Return the (X, Y) coordinate for the center point of the cell that contains the specified text.  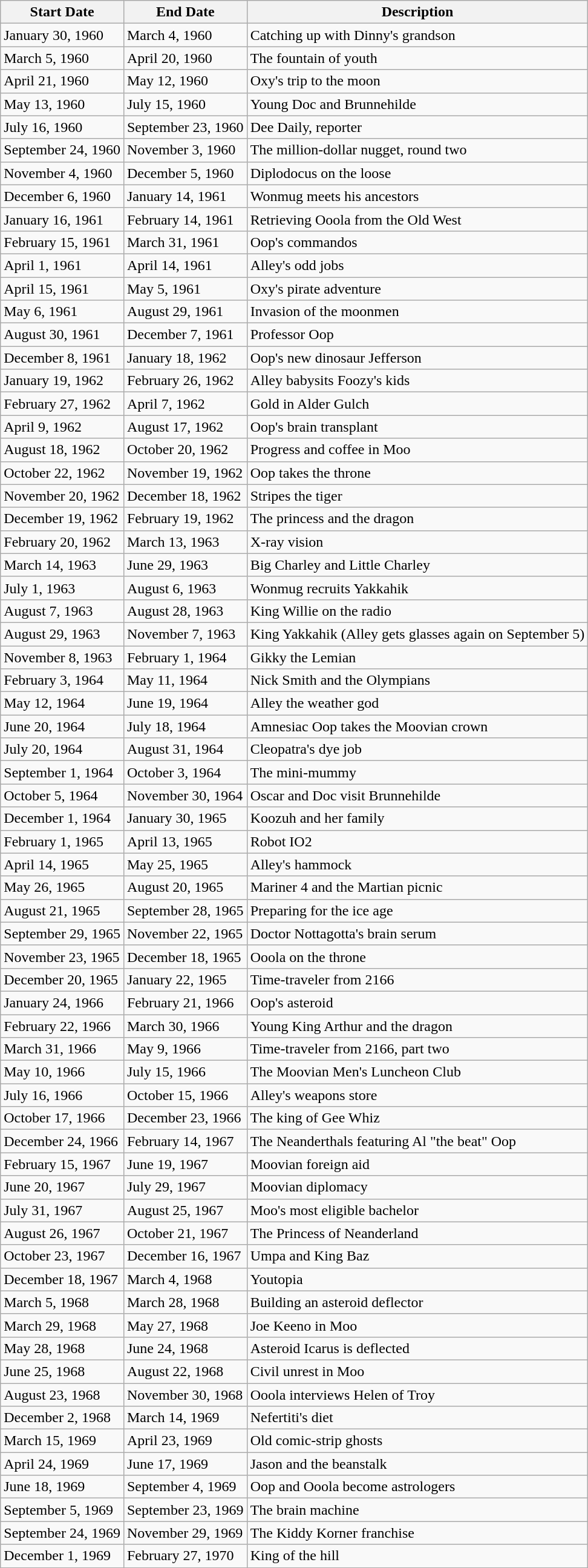
February 20, 1962 (62, 542)
July 20, 1964 (62, 749)
Robot IO2 (417, 842)
Gold in Alder Gulch (417, 404)
Gikky the Lemian (417, 657)
August 29, 1961 (185, 312)
December 5, 1960 (185, 173)
April 20, 1960 (185, 58)
December 19, 1962 (62, 519)
Start Date (62, 12)
August 17, 1962 (185, 427)
Oop's asteroid (417, 1003)
May 10, 1966 (62, 1072)
December 24, 1966 (62, 1141)
Diplodocus on the loose (417, 173)
March 5, 1960 (62, 58)
March 14, 1969 (185, 1418)
Doctor Nottagotta's brain serum (417, 934)
December 20, 1965 (62, 980)
May 12, 1964 (62, 703)
Amnesiac Oop takes the Moovian crown (417, 726)
October 23, 1967 (62, 1256)
June 25, 1968 (62, 1371)
May 26, 1965 (62, 888)
September 23, 1969 (185, 1510)
April 14, 1961 (185, 265)
February 21, 1966 (185, 1003)
Progress and coffee in Moo (417, 450)
January 24, 1966 (62, 1003)
March 5, 1968 (62, 1302)
March 31, 1966 (62, 1049)
The Princess of Neanderland (417, 1233)
January 18, 1962 (185, 358)
October 21, 1967 (185, 1233)
May 13, 1960 (62, 104)
March 13, 1963 (185, 542)
January 16, 1961 (62, 219)
April 7, 1962 (185, 404)
The brain machine (417, 1510)
Moo's most eligible bachelor (417, 1210)
May 9, 1966 (185, 1049)
The Neanderthals featuring Al "the beat" Oop (417, 1141)
May 25, 1965 (185, 865)
Jason and the beanstalk (417, 1464)
Ooola interviews Helen of Troy (417, 1394)
Wonmug recruits Yakkahik (417, 588)
Stripes the tiger (417, 496)
August 20, 1965 (185, 888)
December 1, 1969 (62, 1556)
April 24, 1969 (62, 1464)
August 7, 1963 (62, 611)
October 5, 1964 (62, 796)
May 11, 1964 (185, 680)
August 28, 1963 (185, 611)
Preparing for the ice age (417, 911)
Professor Oop (417, 335)
January 30, 1960 (62, 35)
Oop takes the throne (417, 473)
November 20, 1962 (62, 496)
March 15, 1969 (62, 1441)
Description (417, 12)
September 24, 1960 (62, 150)
December 18, 1965 (185, 957)
April 23, 1969 (185, 1441)
February 27, 1970 (185, 1556)
November 23, 1965 (62, 957)
August 25, 1967 (185, 1210)
February 14, 1967 (185, 1141)
Wonmug meets his ancestors (417, 196)
September 5, 1969 (62, 1510)
January 22, 1965 (185, 980)
July 15, 1966 (185, 1072)
The Moovian Men's Luncheon Club (417, 1072)
Invasion of the moonmen (417, 312)
November 30, 1964 (185, 796)
Alley's weapons store (417, 1095)
August 6, 1963 (185, 588)
October 22, 1962 (62, 473)
June 17, 1969 (185, 1464)
February 26, 1962 (185, 381)
December 1, 1964 (62, 819)
September 24, 1969 (62, 1533)
September 28, 1965 (185, 911)
The Kiddy Korner franchise (417, 1533)
Alley's hammock (417, 865)
August 31, 1964 (185, 749)
End Date (185, 12)
March 28, 1968 (185, 1302)
King Yakkahik (Alley gets glasses again on September 5) (417, 634)
July 1, 1963 (62, 588)
August 30, 1961 (62, 335)
July 31, 1967 (62, 1210)
December 23, 1966 (185, 1118)
April 21, 1960 (62, 81)
Building an asteroid deflector (417, 1302)
August 22, 1968 (185, 1371)
February 19, 1962 (185, 519)
Moovian diplomacy (417, 1187)
July 16, 1960 (62, 127)
February 15, 1961 (62, 242)
Oscar and Doc visit Brunnehilde (417, 796)
Joe Keeno in Moo (417, 1325)
September 1, 1964 (62, 772)
King Willie on the radio (417, 611)
November 7, 1963 (185, 634)
June 20, 1964 (62, 726)
June 29, 1963 (185, 565)
The mini-mummy (417, 772)
April 1, 1961 (62, 265)
Mariner 4 and the Martian picnic (417, 888)
January 14, 1961 (185, 196)
October 15, 1966 (185, 1095)
November 8, 1963 (62, 657)
July 16, 1966 (62, 1095)
December 16, 1967 (185, 1256)
Young King Arthur and the dragon (417, 1026)
February 14, 1961 (185, 219)
Nefertiti's diet (417, 1418)
November 22, 1965 (185, 934)
Time-traveler from 2166, part two (417, 1049)
August 21, 1965 (62, 911)
November 4, 1960 (62, 173)
December 8, 1961 (62, 358)
February 15, 1967 (62, 1164)
Oop and Ooola become astrologers (417, 1487)
The king of Gee Whiz (417, 1118)
The fountain of youth (417, 58)
February 22, 1966 (62, 1026)
Nick Smith and the Olympians (417, 680)
February 27, 1962 (62, 404)
Oop's brain transplant (417, 427)
Umpa and King Baz (417, 1256)
August 29, 1963 (62, 634)
Ooola on the throne (417, 957)
July 29, 1967 (185, 1187)
Old comic-strip ghosts (417, 1441)
Alley the weather god (417, 703)
July 15, 1960 (185, 104)
Koozuh and her family (417, 819)
December 6, 1960 (62, 196)
April 14, 1965 (62, 865)
May 27, 1968 (185, 1325)
June 19, 1967 (185, 1164)
March 4, 1968 (185, 1279)
June 18, 1969 (62, 1487)
Cleopatra's dye job (417, 749)
May 6, 1961 (62, 312)
December 7, 1961 (185, 335)
April 9, 1962 (62, 427)
November 19, 1962 (185, 473)
Oop's new dinosaur Jefferson (417, 358)
Dee Daily, reporter (417, 127)
The million-dollar nugget, round two (417, 150)
November 29, 1969 (185, 1533)
November 30, 1968 (185, 1394)
March 30, 1966 (185, 1026)
December 18, 1962 (185, 496)
June 24, 1968 (185, 1348)
December 2, 1968 (62, 1418)
March 31, 1961 (185, 242)
September 29, 1965 (62, 934)
Retrieving Ooola from the Old West (417, 219)
May 12, 1960 (185, 81)
Catching up with Dinny's grandson (417, 35)
February 1, 1965 (62, 842)
Time-traveler from 2166 (417, 980)
April 15, 1961 (62, 289)
January 19, 1962 (62, 381)
October 3, 1964 (185, 772)
March 14, 1963 (62, 565)
January 30, 1965 (185, 819)
August 23, 1968 (62, 1394)
King of the hill (417, 1556)
February 3, 1964 (62, 680)
February 1, 1964 (185, 657)
Young Doc and Brunnehilde (417, 104)
December 18, 1967 (62, 1279)
Moovian foreign aid (417, 1164)
August 26, 1967 (62, 1233)
Alley babysits Foozy's kids (417, 381)
August 18, 1962 (62, 450)
Oop's commandos (417, 242)
Youtopia (417, 1279)
May 5, 1961 (185, 289)
Asteroid Icarus is deflected (417, 1348)
November 3, 1960 (185, 150)
June 20, 1967 (62, 1187)
X-ray vision (417, 542)
June 19, 1964 (185, 703)
October 20, 1962 (185, 450)
May 28, 1968 (62, 1348)
Civil unrest in Moo (417, 1371)
The princess and the dragon (417, 519)
April 13, 1965 (185, 842)
March 4, 1960 (185, 35)
Oxy's trip to the moon (417, 81)
Big Charley and Little Charley (417, 565)
October 17, 1966 (62, 1118)
July 18, 1964 (185, 726)
Alley's odd jobs (417, 265)
September 4, 1969 (185, 1487)
March 29, 1968 (62, 1325)
September 23, 1960 (185, 127)
Oxy's pirate adventure (417, 289)
